Search for the cell housing the specified text and yield its (x, y) center coordinate. 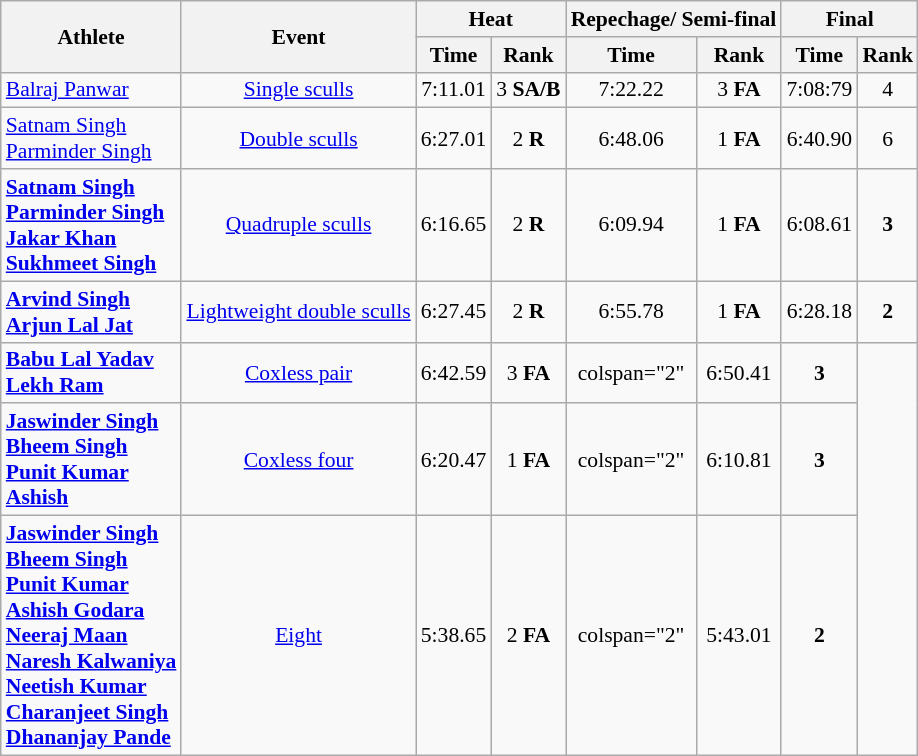
Double sculls (298, 138)
Repechage/ Semi-final (674, 19)
Coxless pair (298, 372)
6:28.18 (819, 312)
6:50.41 (740, 372)
Jaswinder SinghBheem SinghPunit KumarAshish GodaraNeeraj MaanNaresh KalwaniyaNeetish KumarCharanjeet SinghDhananjay Pande (92, 636)
Satnam SinghParminder SinghJakar KhanSukhmeet Singh (92, 225)
6:27.01 (454, 138)
Balraj Panwar (92, 90)
5:38.65 (454, 636)
Coxless four (298, 460)
7:22.22 (632, 90)
6:40.90 (819, 138)
6:48.06 (632, 138)
Single sculls (298, 90)
Jaswinder SinghBheem SinghPunit KumarAshish (92, 460)
7:08:79 (819, 90)
Quadruple sculls (298, 225)
Satnam SinghParminder Singh (92, 138)
6:20.47 (454, 460)
6:08.61 (819, 225)
Babu Lal YadavLekh Ram (92, 372)
5:43.01 (740, 636)
6:09.94 (632, 225)
4 (888, 90)
6:55.78 (632, 312)
7:11.01 (454, 90)
6 (888, 138)
2 FA (528, 636)
6:27.45 (454, 312)
Athlete (92, 36)
Lightweight double sculls (298, 312)
6:42.59 (454, 372)
Heat (491, 19)
Arvind SinghArjun Lal Jat (92, 312)
Event (298, 36)
Final (850, 19)
Eight (298, 636)
3 SA/B (528, 90)
6:10.81 (740, 460)
6:16.65 (454, 225)
